Pinpoint the cell where the given text exists, returning its (X, Y) midpoint coordinate. 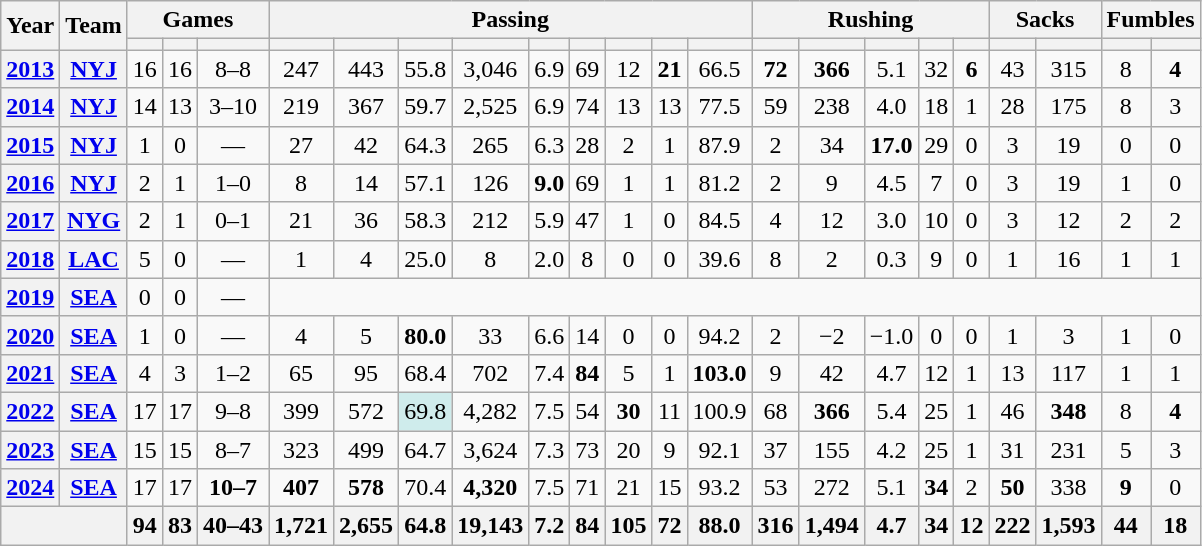
3.0 (892, 221)
84.5 (720, 221)
5.9 (550, 221)
3,624 (490, 449)
0–1 (232, 221)
64.8 (426, 526)
7 (936, 183)
Fumbles (1150, 20)
222 (1012, 526)
1,494 (832, 526)
175 (1068, 107)
36 (366, 221)
247 (302, 69)
3–10 (232, 107)
Passing (511, 20)
83 (180, 526)
43 (1012, 69)
2024 (30, 488)
2018 (30, 259)
2020 (30, 335)
2014 (30, 107)
2016 (30, 183)
323 (302, 449)
443 (366, 69)
702 (490, 373)
1,721 (302, 526)
Games (198, 20)
−1.0 (892, 335)
265 (490, 145)
93.2 (720, 488)
103.0 (720, 373)
88.0 (720, 526)
17.0 (892, 145)
92.1 (720, 449)
19,143 (490, 526)
9–8 (232, 411)
Sacks (1045, 20)
73 (588, 449)
2,655 (366, 526)
219 (302, 107)
2.0 (550, 259)
27 (302, 145)
105 (628, 526)
2,525 (490, 107)
315 (1068, 69)
47 (588, 221)
6 (972, 69)
58.3 (426, 221)
6.6 (550, 335)
212 (490, 221)
68.4 (426, 373)
Rushing (870, 20)
2019 (30, 297)
59 (776, 107)
399 (302, 411)
25.0 (426, 259)
69.8 (426, 411)
46 (1012, 411)
2015 (30, 145)
407 (302, 488)
100.9 (720, 411)
8–7 (232, 449)
74 (588, 107)
572 (366, 411)
LAC (94, 259)
5.4 (892, 411)
231 (1068, 449)
7.4 (550, 373)
4.0 (892, 107)
64.7 (426, 449)
4,320 (490, 488)
66.5 (720, 69)
316 (776, 526)
94.2 (720, 335)
10 (936, 221)
54 (588, 411)
65 (302, 373)
−2 (832, 335)
50 (1012, 488)
81.2 (720, 183)
1–2 (232, 373)
155 (832, 449)
30 (628, 411)
4.5 (892, 183)
578 (366, 488)
499 (366, 449)
37 (776, 449)
0.3 (892, 259)
20 (628, 449)
31 (1012, 449)
1,593 (1068, 526)
29 (936, 145)
2022 (30, 411)
2013 (30, 69)
4,282 (490, 411)
57.1 (426, 183)
40–43 (232, 526)
7.3 (550, 449)
70.4 (426, 488)
2021 (30, 373)
11 (670, 411)
367 (366, 107)
94 (144, 526)
2017 (30, 221)
1–0 (232, 183)
7.2 (550, 526)
44 (1126, 526)
32 (936, 69)
80.0 (426, 335)
4.2 (892, 449)
64.3 (426, 145)
9.0 (550, 183)
71 (588, 488)
Year (30, 26)
87.9 (720, 145)
Team (94, 26)
53 (776, 488)
NYG (94, 221)
338 (1068, 488)
8–8 (232, 69)
126 (490, 183)
10–7 (232, 488)
272 (832, 488)
68 (776, 411)
3,046 (490, 69)
348 (1068, 411)
238 (832, 107)
39.6 (720, 259)
59.7 (426, 107)
117 (1068, 373)
77.5 (720, 107)
2023 (30, 449)
95 (366, 373)
55.8 (426, 69)
6.3 (550, 145)
33 (490, 335)
